Pinpoint the cell where the given text exists, returning its [x, y] midpoint coordinate. 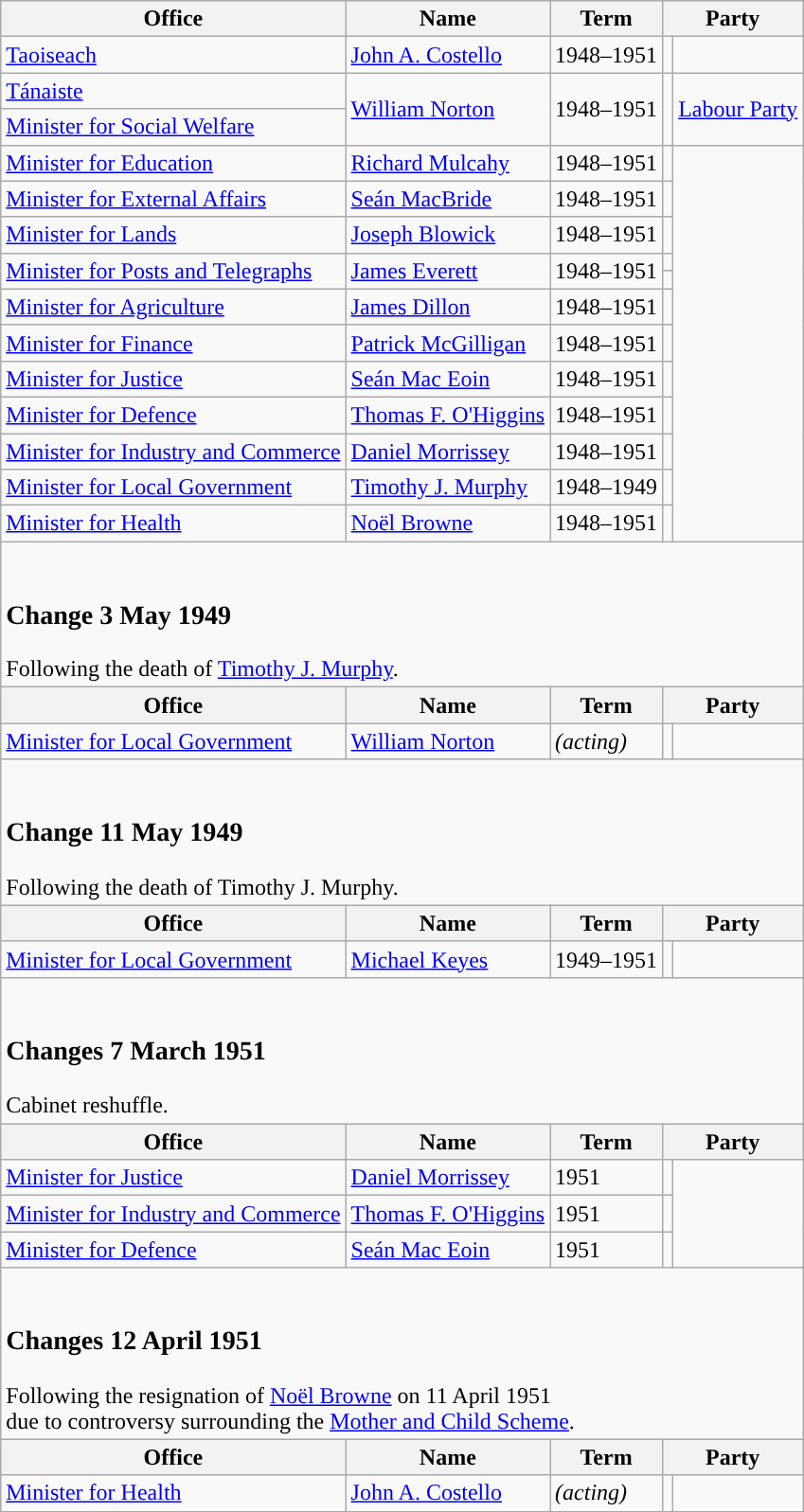
Noël Browne [447, 524]
1948–1949 [606, 488]
Labour Party [739, 109]
Changes 7 March 1951Cabinet reshuffle. [402, 1050]
Changes 12 April 1951Following the resignation of Noël Browne on 11 April 1951due to controversy surrounding the Mother and Child Scheme. [402, 1354]
Taoiseach [173, 55]
Change 11 May 1949Following the death of Timothy J. Murphy. [402, 832]
Minister for External Affairs [173, 199]
1949–1951 [606, 959]
James Everett [447, 271]
Timothy J. Murphy [447, 488]
Minister for Lands [173, 235]
Minister for Agriculture [173, 307]
Minister for Posts and Telegraphs [173, 271]
Minister for Finance [173, 343]
Michael Keyes [447, 959]
Minister for Social Welfare [173, 127]
James Dillon [447, 307]
Patrick McGilligan [447, 343]
Joseph Blowick [447, 235]
Change 3 May 1949Following the death of Timothy J. Murphy. [402, 614]
Minister for Education [173, 163]
Tánaiste [173, 91]
Richard Mulcahy [447, 163]
Seán MacBride [447, 199]
